Capture the cell that displays the provided text and extract its (x, y) central coordinate. 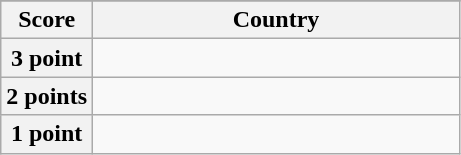
1 point (47, 134)
Score (47, 20)
2 points (47, 96)
3 point (47, 58)
Country (276, 20)
